From the cell containing the given text, extract its center point as (x, y) coordinate. 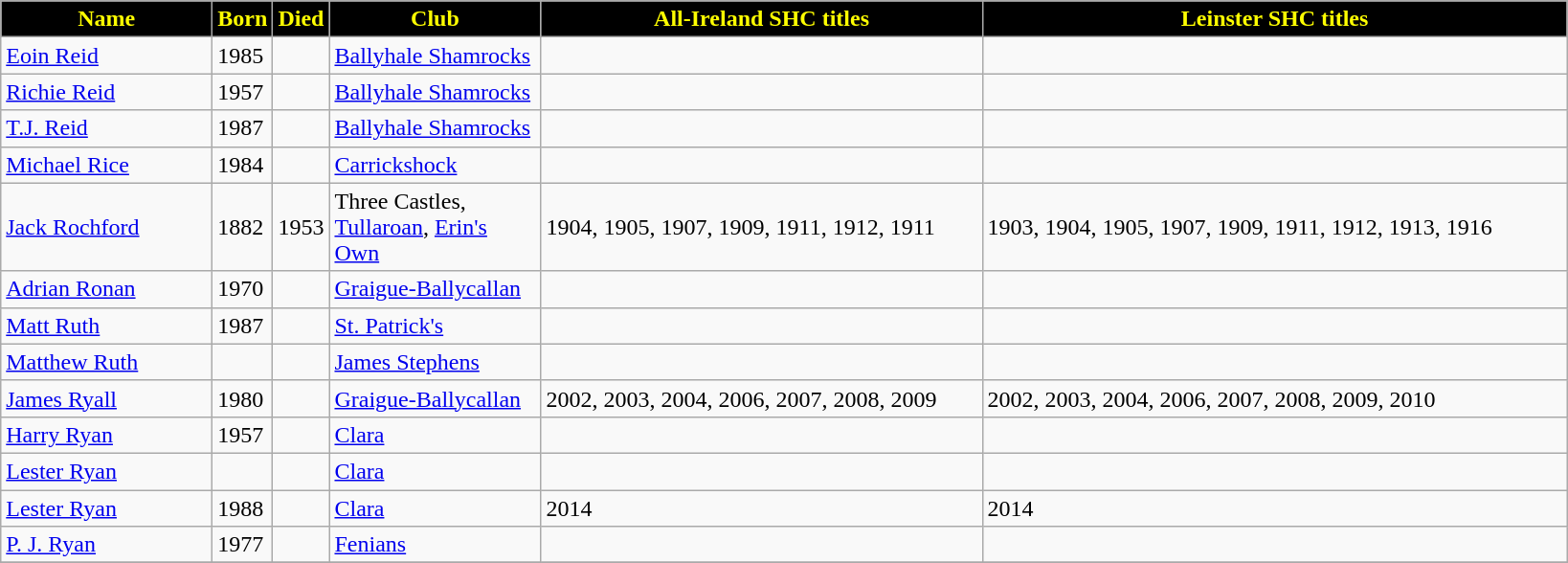
2002, 2003, 2004, 2006, 2007, 2008, 2009, 2010 (1275, 398)
1980 (243, 398)
T.J. Reid (107, 128)
Matt Ruth (107, 326)
1984 (243, 165)
Leinster SHC titles (1275, 19)
All-Ireland SHC titles (762, 19)
James Ryall (107, 398)
Michael Rice (107, 165)
Name (107, 19)
Jack Rochford (107, 227)
Harry Ryan (107, 435)
St. Patrick's (435, 326)
Matthew Ruth (107, 362)
1903, 1904, 1905, 1907, 1909, 1911, 1912, 1913, 1916 (1275, 227)
P. J. Ryan (107, 545)
1985 (243, 56)
1970 (243, 289)
Died (301, 19)
Richie Reid (107, 92)
1953 (301, 227)
1988 (243, 508)
2002, 2003, 2004, 2006, 2007, 2008, 2009 (762, 398)
Eoin Reid (107, 56)
Adrian Ronan (107, 289)
Three Castles, Tullaroan, Erin's Own (435, 227)
Carrickshock (435, 165)
James Stephens (435, 362)
1977 (243, 545)
Club (435, 19)
1882 (243, 227)
1904, 1905, 1907, 1909, 1911, 1912, 1911 (762, 227)
Fenians (435, 545)
Born (243, 19)
